Scan for the cell matching the given text and deliver its (x, y) coordinate at center. 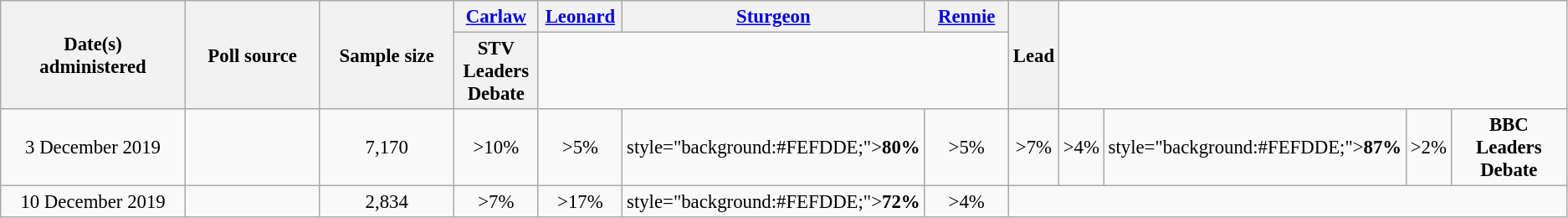
3 December 2019 (94, 148)
Rennie (967, 17)
Lead (1033, 55)
Leonard (581, 17)
>17% (581, 202)
>10% (497, 148)
BBC Leaders Debate (1509, 148)
Sturgeon (773, 17)
style="background:#FEFDDE;">72% (773, 202)
7,170 (387, 148)
STV Leaders Debate (497, 71)
Carlaw (497, 17)
>2% (1428, 148)
Poll source (253, 55)
2,834 (387, 202)
Sample size (387, 55)
10 December 2019 (94, 202)
Date(s) administered (94, 55)
style="background:#FEFDDE;">87% (1255, 148)
style="background:#FEFDDE;">80% (773, 148)
